For the text-containing cell, return its midpoint in (X, Y) coordinate format. 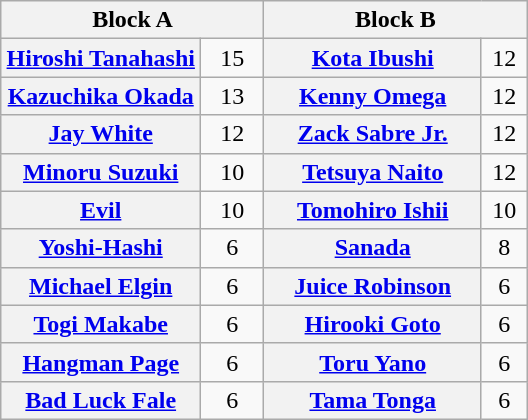
Hirooki Goto (373, 324)
Hangman Page (100, 362)
15 (232, 58)
Juice Robinson (373, 286)
Kenny Omega (373, 96)
Block A (132, 20)
Yoshi-Hashi (100, 248)
Tetsuya Naito (373, 172)
13 (232, 96)
Block B (396, 20)
Sanada (373, 248)
Hiroshi Tanahashi (100, 58)
Kota Ibushi (373, 58)
Minoru Suzuki (100, 172)
Tama Tonga (373, 400)
Tomohiro Ishii (373, 210)
Jay White (100, 134)
Kazuchika Okada (100, 96)
Evil (100, 210)
Toru Yano (373, 362)
8 (504, 248)
Togi Makabe (100, 324)
Zack Sabre Jr. (373, 134)
Bad Luck Fale (100, 400)
Michael Elgin (100, 286)
